Output the (x, y) coordinate of the center of the cell containing the given text.  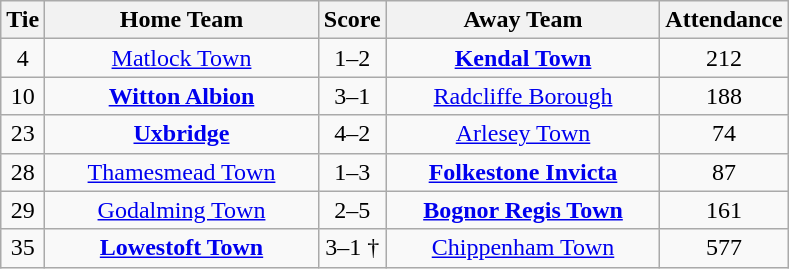
577 (724, 248)
Tie (23, 20)
29 (23, 210)
212 (724, 58)
Away Team (523, 20)
35 (23, 248)
Folkestone Invicta (523, 172)
28 (23, 172)
Witton Albion (182, 96)
Attendance (724, 20)
4 (23, 58)
1–3 (352, 172)
4–2 (352, 134)
3–1 † (352, 248)
Matlock Town (182, 58)
Kendal Town (523, 58)
161 (724, 210)
87 (724, 172)
Thamesmead Town (182, 172)
188 (724, 96)
23 (23, 134)
74 (724, 134)
3–1 (352, 96)
Uxbridge (182, 134)
2–5 (352, 210)
Bognor Regis Town (523, 210)
Arlesey Town (523, 134)
1–2 (352, 58)
Chippenham Town (523, 248)
Lowestoft Town (182, 248)
Godalming Town (182, 210)
10 (23, 96)
Score (352, 20)
Radcliffe Borough (523, 96)
Home Team (182, 20)
